Output the (X, Y) coordinate of the center of the cell containing the given text.  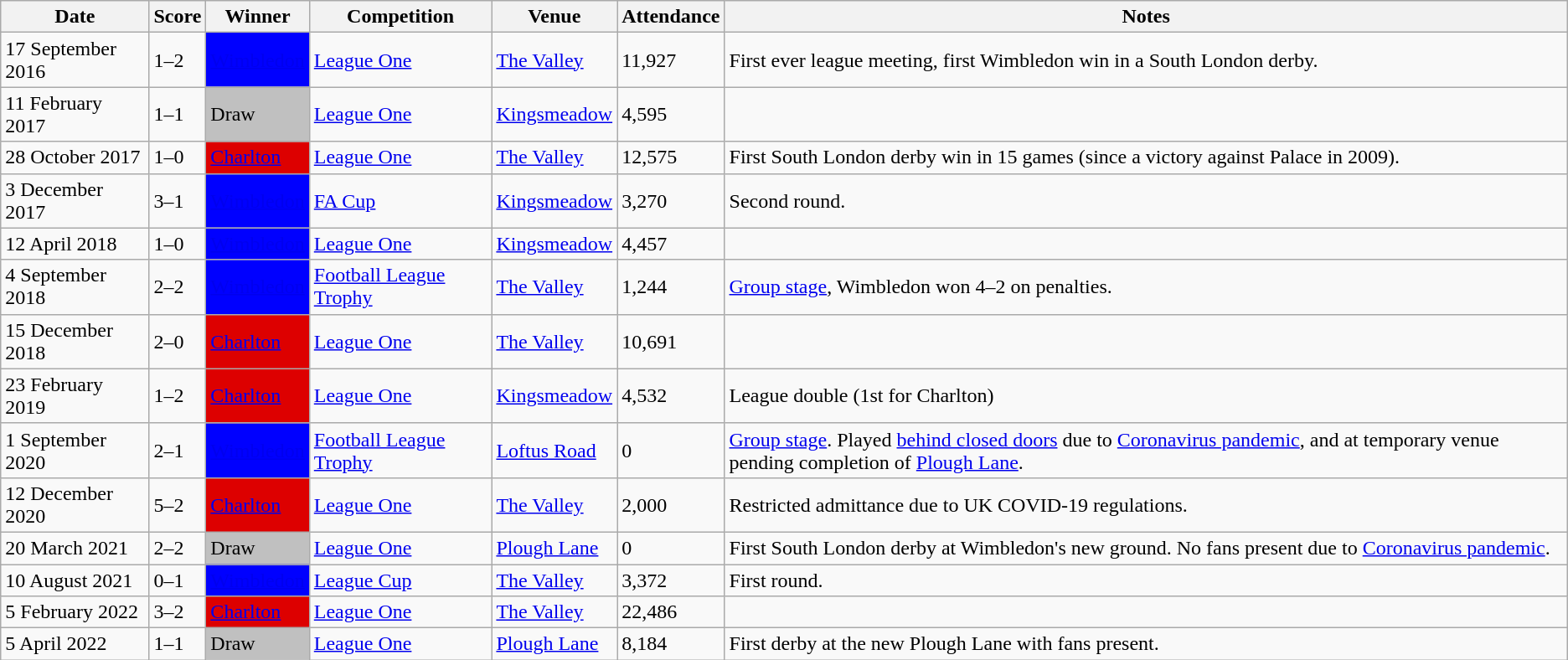
Group stage, Wimbledon won 4–2 on penalties. (1146, 286)
1 September 2020 (75, 451)
Loftus Road (554, 451)
3 December 2017 (75, 201)
First South London derby at Wimbledon's new ground. No fans present due to Coronavirus pandemic. (1146, 548)
2–0 (178, 342)
Second round. (1146, 201)
22,486 (671, 612)
23 February 2019 (75, 395)
17 September 2016 (75, 60)
11 February 2017 (75, 114)
League Cup (400, 580)
12 December 2020 (75, 504)
2,000 (671, 504)
3,270 (671, 201)
Competition (400, 17)
FA Cup (400, 201)
4,457 (671, 244)
Attendance (671, 17)
0–1 (178, 580)
5 April 2022 (75, 644)
2–1 (178, 451)
5–2 (178, 504)
10,691 (671, 342)
First South London derby win in 15 games (since a victory against Palace in 2009). (1146, 157)
3,372 (671, 580)
11,927 (671, 60)
12,575 (671, 157)
5 February 2022 (75, 612)
15 December 2018 (75, 342)
Restricted admittance due to UK COVID-19 regulations. (1146, 504)
4,532 (671, 395)
4 September 2018 (75, 286)
Group stage. Played behind closed doors due to Coronavirus pandemic, and at temporary venue pending completion of Plough Lane. (1146, 451)
League double (1st for Charlton) (1146, 395)
First ever league meeting, first Wimbledon win in a South London derby. (1146, 60)
3–2 (178, 612)
Date (75, 17)
12 April 2018 (75, 244)
Score (178, 17)
20 March 2021 (75, 548)
Venue (554, 17)
8,184 (671, 644)
10 August 2021 (75, 580)
Notes (1146, 17)
First derby at the new Plough Lane with fans present. (1146, 644)
4,595 (671, 114)
28 October 2017 (75, 157)
Winner (258, 17)
First round. (1146, 580)
1,244 (671, 286)
3–1 (178, 201)
